Extract the [x, y] coordinate from the center of the cell holding the provided text.  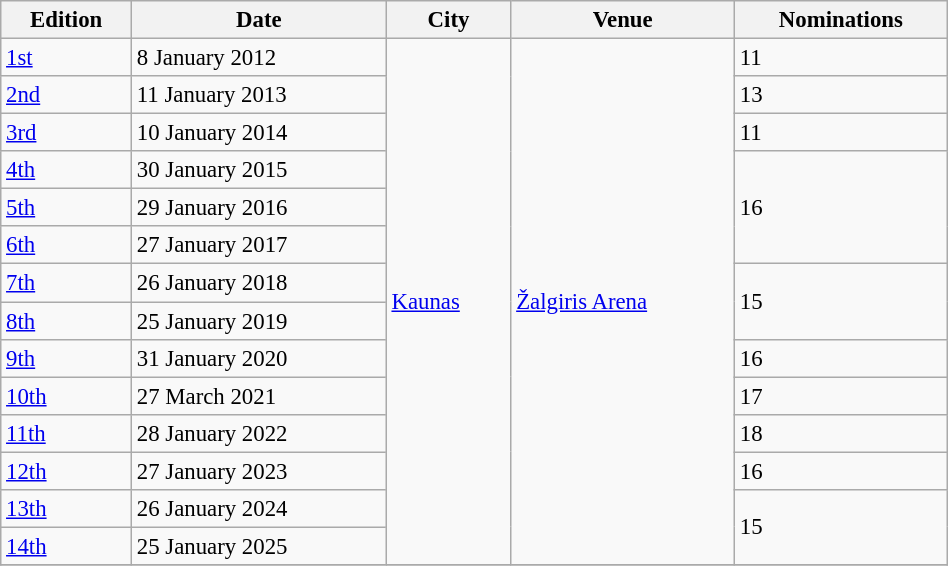
8 January 2012 [260, 58]
2nd [66, 95]
5th [66, 208]
29 January 2016 [260, 208]
14th [66, 546]
11th [66, 433]
1st [66, 58]
10 January 2014 [260, 133]
City [448, 20]
27 January 2023 [260, 471]
31 January 2020 [260, 358]
18 [840, 433]
3rd [66, 133]
25 January 2019 [260, 321]
17 [840, 396]
7th [66, 283]
10th [66, 396]
9th [66, 358]
Venue [623, 20]
11 January 2013 [260, 95]
Nominations [840, 20]
12th [66, 471]
Date [260, 20]
Kaunas [448, 302]
13 [840, 95]
27 January 2017 [260, 245]
6th [66, 245]
27 March 2021 [260, 396]
26 January 2024 [260, 509]
26 January 2018 [260, 283]
Žalgiris Arena [623, 302]
4th [66, 170]
8th [66, 321]
Edition [66, 20]
25 January 2025 [260, 546]
30 January 2015 [260, 170]
28 January 2022 [260, 433]
13th [66, 509]
